Locate the cell with the specified text and output its [x, y] center coordinate. 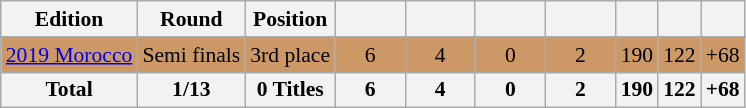
Semi finals [191, 55]
1/13 [191, 90]
0 Titles [290, 90]
Round [191, 19]
2019 Morocco [70, 55]
Position [290, 19]
3rd place [290, 55]
Edition [70, 19]
Total [70, 90]
